Output the (x, y) coordinate of the center of the cell containing the given text.  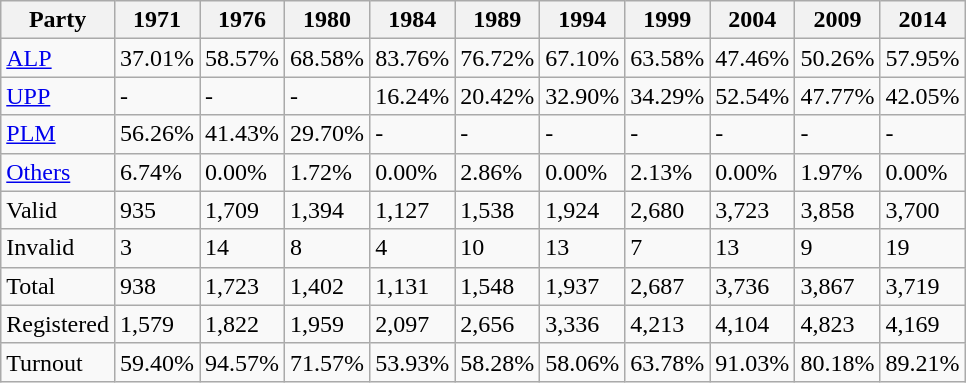
4,823 (838, 324)
94.57% (242, 362)
10 (498, 248)
Invalid (58, 248)
50.26% (838, 58)
83.76% (412, 58)
3,336 (582, 324)
3,858 (838, 210)
1,959 (328, 324)
8 (328, 248)
1,709 (242, 210)
58.57% (242, 58)
UPP (58, 96)
1994 (582, 20)
1,723 (242, 286)
2004 (752, 20)
1999 (668, 20)
59.40% (156, 362)
9 (838, 248)
2009 (838, 20)
3,700 (922, 210)
1,924 (582, 210)
4,104 (752, 324)
63.78% (668, 362)
3,867 (838, 286)
47.46% (752, 58)
52.54% (752, 96)
37.01% (156, 58)
58.28% (498, 362)
2,656 (498, 324)
1,548 (498, 286)
56.26% (156, 134)
41.43% (242, 134)
Others (58, 172)
20.42% (498, 96)
1984 (412, 20)
14 (242, 248)
1,579 (156, 324)
80.18% (838, 362)
Party (58, 20)
Total (58, 286)
1976 (242, 20)
935 (156, 210)
2,687 (668, 286)
1,937 (582, 286)
47.77% (838, 96)
Valid (58, 210)
91.03% (752, 362)
1.72% (328, 172)
16.24% (412, 96)
1,822 (242, 324)
1989 (498, 20)
1,394 (328, 210)
2.13% (668, 172)
71.57% (328, 362)
1971 (156, 20)
3,719 (922, 286)
32.90% (582, 96)
63.58% (668, 58)
68.58% (328, 58)
2,680 (668, 210)
76.72% (498, 58)
6.74% (156, 172)
1,402 (328, 286)
3,723 (752, 210)
29.70% (328, 134)
1980 (328, 20)
938 (156, 286)
4,213 (668, 324)
1,538 (498, 210)
42.05% (922, 96)
7 (668, 248)
58.06% (582, 362)
ALP (58, 58)
3,736 (752, 286)
2014 (922, 20)
3 (156, 248)
89.21% (922, 362)
Turnout (58, 362)
1,127 (412, 210)
1,131 (412, 286)
67.10% (582, 58)
57.95% (922, 58)
53.93% (412, 362)
19 (922, 248)
1.97% (838, 172)
4,169 (922, 324)
34.29% (668, 96)
2,097 (412, 324)
PLM (58, 134)
2.86% (498, 172)
4 (412, 248)
Registered (58, 324)
